Provide the [x, y] coordinate of the cell's center where the given text is located.  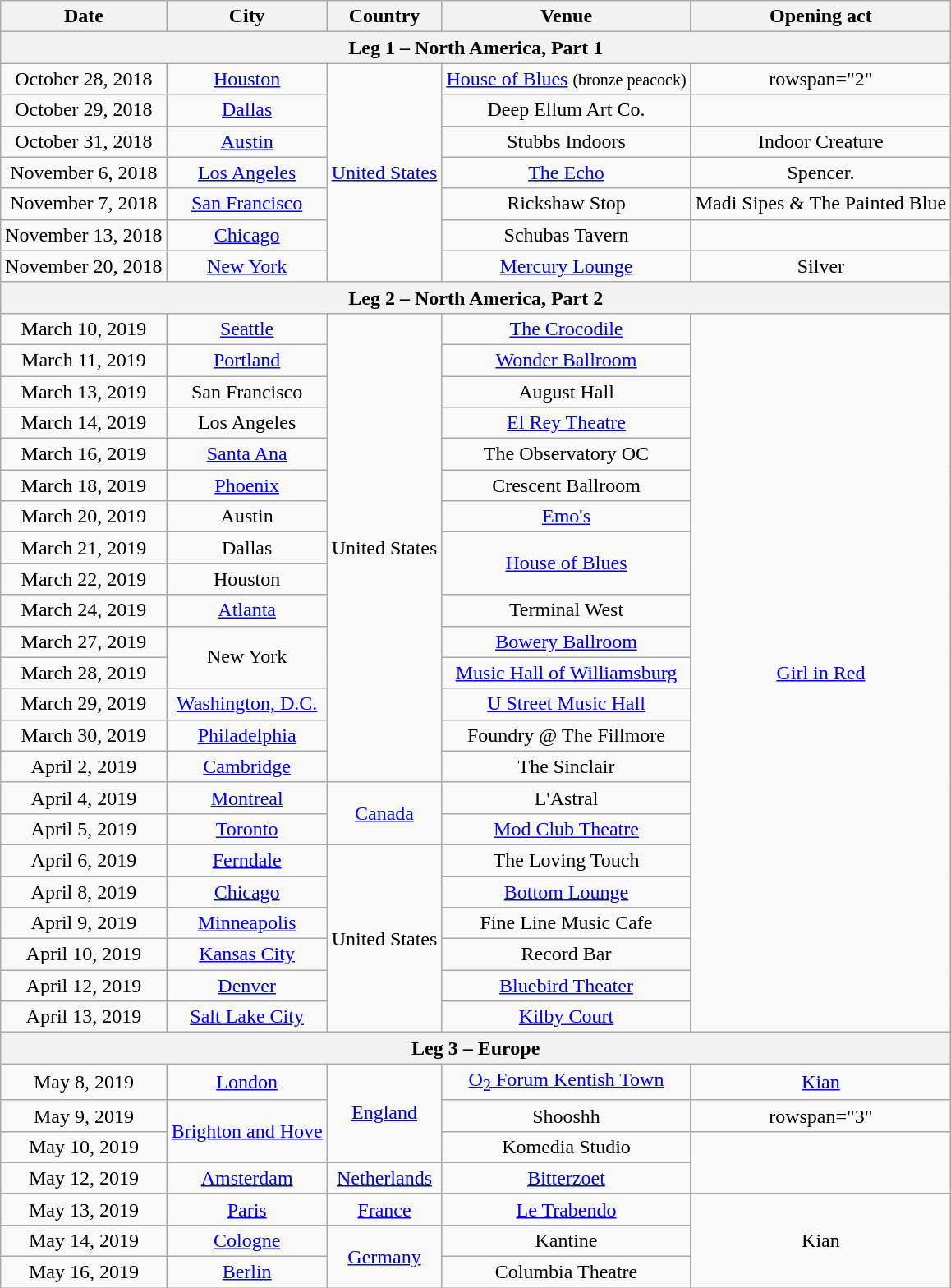
March 10, 2019 [84, 329]
March 14, 2019 [84, 423]
Komedia Studio [567, 1147]
Stubbs Indoors [567, 141]
Venue [567, 16]
The Crocodile [567, 329]
O2 Forum Kentish Town [567, 1082]
Atlanta [246, 610]
France [384, 1209]
March 21, 2019 [84, 548]
England [384, 1113]
Leg 1 – North America, Part 1 [476, 48]
Silver [821, 266]
Terminal West [567, 610]
Schubas Tavern [567, 235]
Shooshh [567, 1115]
Germany [384, 1256]
April 5, 2019 [84, 829]
Record Bar [567, 954]
Toronto [246, 829]
rowspan="2" [821, 79]
October 28, 2018 [84, 79]
Washington, D.C. [246, 704]
Madi Sipes & The Painted Blue [821, 204]
March 28, 2019 [84, 673]
Deep Ellum Art Co. [567, 110]
rowspan="3" [821, 1115]
Ferndale [246, 860]
The Loving Touch [567, 860]
Salt Lake City [246, 1017]
November 20, 2018 [84, 266]
Wonder Ballroom [567, 360]
April 6, 2019 [84, 860]
October 29, 2018 [84, 110]
March 29, 2019 [84, 704]
March 13, 2019 [84, 392]
April 12, 2019 [84, 986]
May 9, 2019 [84, 1115]
Seattle [246, 329]
Bowery Ballroom [567, 642]
Rickshaw Stop [567, 204]
Leg 3 – Europe [476, 1048]
April 2, 2019 [84, 766]
U Street Music Hall [567, 704]
Columbia Theatre [567, 1272]
May 10, 2019 [84, 1147]
March 27, 2019 [84, 642]
March 18, 2019 [84, 485]
May 13, 2019 [84, 1209]
The Observatory OC [567, 454]
The Echo [567, 172]
August Hall [567, 392]
House of Blues [567, 563]
March 16, 2019 [84, 454]
April 10, 2019 [84, 954]
House of Blues (bronze peacock) [567, 79]
Indoor Creature [821, 141]
May 14, 2019 [84, 1240]
March 20, 2019 [84, 517]
Cologne [246, 1240]
Philadelphia [246, 735]
Montreal [246, 798]
April 9, 2019 [84, 923]
April 13, 2019 [84, 1017]
May 12, 2019 [84, 1178]
Country [384, 16]
Canada [384, 813]
March 22, 2019 [84, 579]
Brighton and Hove [246, 1131]
April 4, 2019 [84, 798]
Emo's [567, 517]
Cambridge [246, 766]
Paris [246, 1209]
Berlin [246, 1272]
Amsterdam [246, 1178]
October 31, 2018 [84, 141]
Minneapolis [246, 923]
Kantine [567, 1240]
March 24, 2019 [84, 610]
April 8, 2019 [84, 891]
Mod Club Theatre [567, 829]
Foundry @ The Fillmore [567, 735]
The Sinclair [567, 766]
May 8, 2019 [84, 1082]
November 6, 2018 [84, 172]
Netherlands [384, 1178]
Kilby Court [567, 1017]
Music Hall of Williamsburg [567, 673]
Girl in Red [821, 672]
Fine Line Music Cafe [567, 923]
London [246, 1082]
Mercury Lounge [567, 266]
May 16, 2019 [84, 1272]
City [246, 16]
Phoenix [246, 485]
Bitterzoet [567, 1178]
Opening act [821, 16]
Santa Ana [246, 454]
El Rey Theatre [567, 423]
November 13, 2018 [84, 235]
November 7, 2018 [84, 204]
March 11, 2019 [84, 360]
Leg 2 – North America, Part 2 [476, 297]
Portland [246, 360]
Kansas City [246, 954]
Crescent Ballroom [567, 485]
Le Trabendo [567, 1209]
Date [84, 16]
Spencer. [821, 172]
Bottom Lounge [567, 891]
Denver [246, 986]
L'Astral [567, 798]
March 30, 2019 [84, 735]
Bluebird Theater [567, 986]
